From the cell containing the given text, extract its center point as [x, y] coordinate. 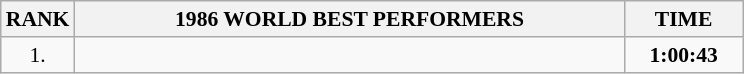
1. [38, 55]
1986 WORLD BEST PERFORMERS [349, 19]
1:00:43 [684, 55]
RANK [38, 19]
TIME [684, 19]
